Output the (x, y) coordinate of the center of the cell containing the given text.  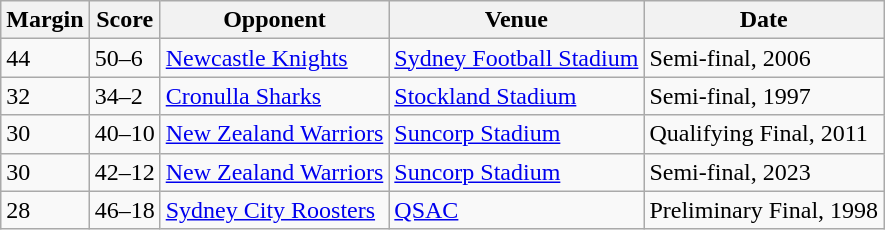
34–2 (124, 96)
Semi-final, 1997 (764, 96)
Preliminary Final, 1998 (764, 210)
Stockland Stadium (516, 96)
Semi-final, 2006 (764, 58)
40–10 (124, 134)
QSAC (516, 210)
Date (764, 20)
Qualifying Final, 2011 (764, 134)
46–18 (124, 210)
Score (124, 20)
28 (45, 210)
Cronulla Sharks (274, 96)
Newcastle Knights (274, 58)
Semi-final, 2023 (764, 172)
32 (45, 96)
44 (45, 58)
Sydney Football Stadium (516, 58)
Margin (45, 20)
Sydney City Roosters (274, 210)
Venue (516, 20)
Opponent (274, 20)
50–6 (124, 58)
42–12 (124, 172)
